Locate the cell with the specified text and output its (x, y) center coordinate. 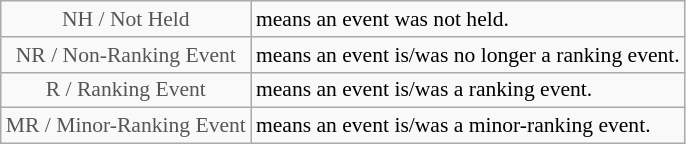
MR / Minor-Ranking Event (126, 126)
NR / Non-Ranking Event (126, 55)
means an event is/was no longer a ranking event. (468, 55)
NH / Not Held (126, 19)
means an event is/was a minor-ranking event. (468, 126)
means an event was not held. (468, 19)
means an event is/was a ranking event. (468, 90)
R / Ranking Event (126, 90)
